Return (X, Y) of the center of cell containing provided text 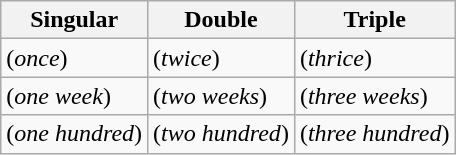
(two hundred) (222, 134)
Triple (374, 20)
Double (222, 20)
(once) (74, 58)
(three weeks) (374, 96)
(three hundred) (374, 134)
(one hundred) (74, 134)
Singular (74, 20)
(two weeks) (222, 96)
(twice) (222, 58)
(one week) (74, 96)
(thrice) (374, 58)
